Provide the [X, Y] coordinate of the cell's center where the given text is located.  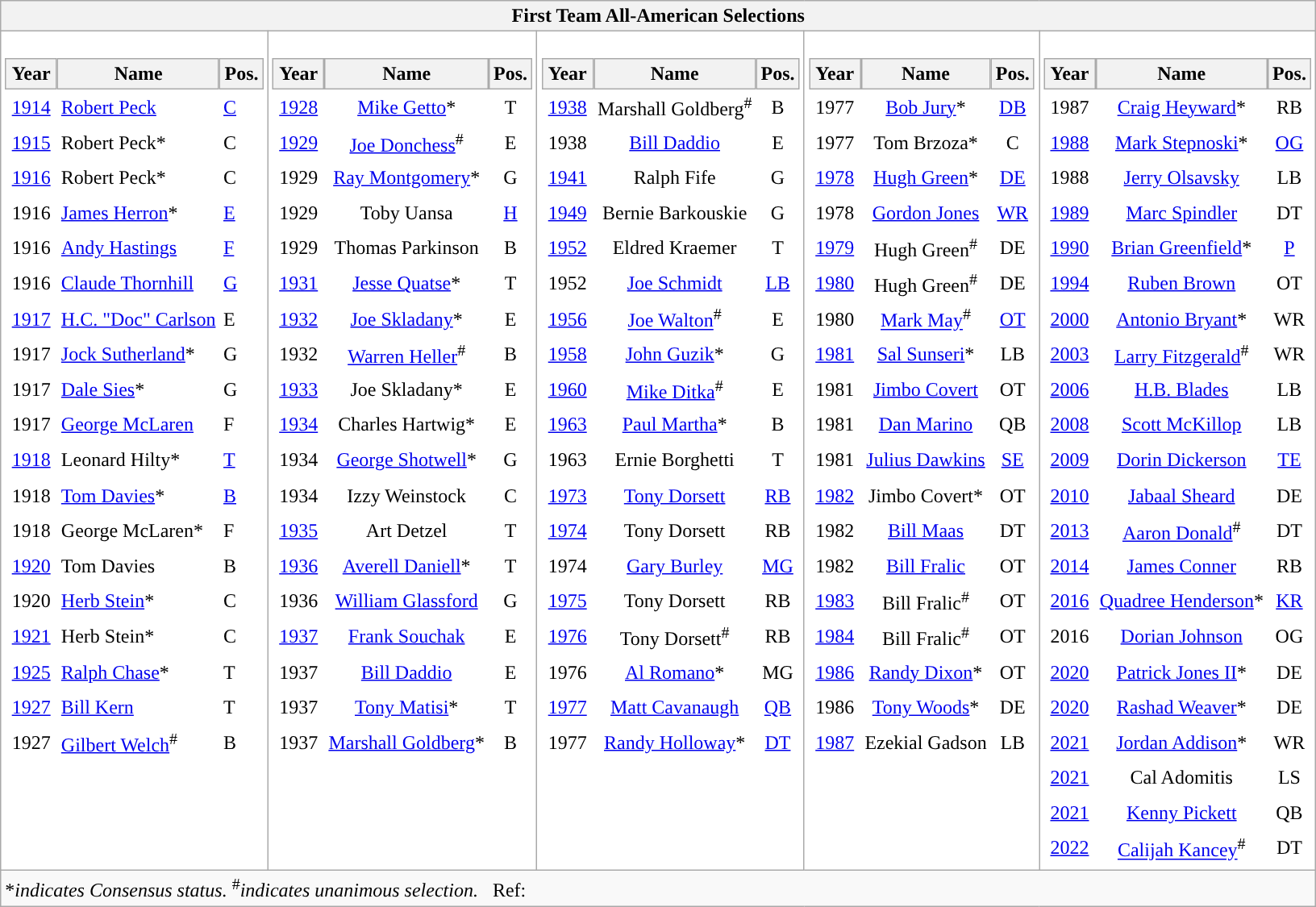
Marshall Goldberg* [406, 743]
Rashad Weaver* [1182, 707]
Tom Brzoza* [926, 143]
Quadree Henderson* [1182, 601]
Mark Stepnoski* [1182, 143]
Dale Sies* [139, 389]
Art Detzel [406, 530]
George McLaren* [139, 530]
2010 [1069, 495]
2003 [1069, 354]
Sal Sunseri* [926, 354]
Ralph Fife [674, 177]
Robert Peck [139, 107]
Jordan Addison* [1182, 743]
Gordon Jones [926, 213]
1994 [1069, 284]
Bill Fralic [926, 566]
John Guzik* [674, 354]
Tom Davies* [139, 495]
Paul Martha* [674, 425]
2014 [1069, 566]
Eldred Kraemer [674, 248]
*indicates Consensus status. #indicates unanimous selection. Ref: [658, 888]
1921 [31, 637]
Charles Hartwig* [406, 425]
Mike Getto* [406, 107]
H.B. Blades [1182, 389]
Ezekial Gadson [926, 743]
1931 [298, 284]
George McLaren [139, 425]
Jimbo Covert* [926, 495]
Kenny Pickett [1182, 813]
Jerry Olsavsky [1182, 177]
1973 [568, 495]
Julius Dawkins [926, 460]
1956 [568, 319]
1914 [31, 107]
P [1290, 248]
Scott McKillop [1182, 425]
Aaron Donald# [1182, 530]
Al Romano* [674, 672]
2009 [1069, 460]
1933 [298, 389]
Dorian Johnson [1182, 637]
Antonio Bryant* [1182, 319]
James Conner [1182, 566]
Matt Cavanaugh [674, 707]
Ralph Chase* [139, 672]
Tony Matisi* [406, 707]
Leonard Hilty* [139, 460]
Bernie Barkouskie [674, 213]
Andy Hastings [139, 248]
2013 [1069, 530]
1975 [568, 601]
Calijah Kancey# [1182, 848]
Ray Montgomery* [406, 177]
TE [1290, 460]
Cal Adomitis [1182, 778]
George Shotwell* [406, 460]
Marc Spindler [1182, 213]
LS [1290, 778]
Larry Fitzgerald# [1182, 354]
H [511, 213]
Frank Souchak [406, 637]
Tony Woods* [926, 707]
2022 [1069, 848]
William Glassford [406, 601]
Dorin Dickerson [1182, 460]
Jesse Quatse* [406, 284]
1979 [835, 248]
1925 [31, 672]
1960 [568, 389]
Toby Uansa [406, 213]
Joe Donchess# [406, 143]
Brian Greenfield* [1182, 248]
Randy Dixon* [926, 672]
1928 [298, 107]
Bill Maas [926, 530]
Ruben Brown [1182, 284]
Jabaal Sheard [1182, 495]
Tom Davies [139, 566]
First Team All-American Selections [658, 16]
Averell Daniell* [406, 566]
DB [1013, 107]
Jock Sutherland* [139, 354]
Claude Thornhill [139, 284]
Joe Schmidt [674, 284]
James Herron* [139, 213]
1949 [568, 213]
Mark May# [926, 319]
Bill Kern [139, 707]
Ernie Borghetti [674, 460]
SE [1013, 460]
Gary Burley [674, 566]
1941 [568, 177]
1983 [835, 601]
H.C. "Doc" Carlson [139, 319]
Craig Heyward* [1182, 107]
Bob Jury* [926, 107]
Gilbert Welch# [139, 743]
Mike Ditka# [674, 389]
2000 [1069, 319]
Randy Holloway* [674, 743]
1989 [1069, 213]
Joe Walton# [674, 319]
Tony Dorsett# [674, 637]
Patrick Jones II* [1182, 672]
Marshall Goldberg# [674, 107]
Thomas Parkinson [406, 248]
Dan Marino [926, 425]
Hugh Green* [926, 177]
1958 [568, 354]
1915 [31, 143]
Jimbo Covert [926, 389]
KR [1290, 601]
2006 [1069, 389]
1984 [835, 637]
Warren Heller# [406, 354]
1935 [298, 530]
2008 [1069, 425]
Izzy Weinstock [406, 495]
1990 [1069, 248]
